Find where the given text appears and provide that cell's center as (x, y) coordinate. 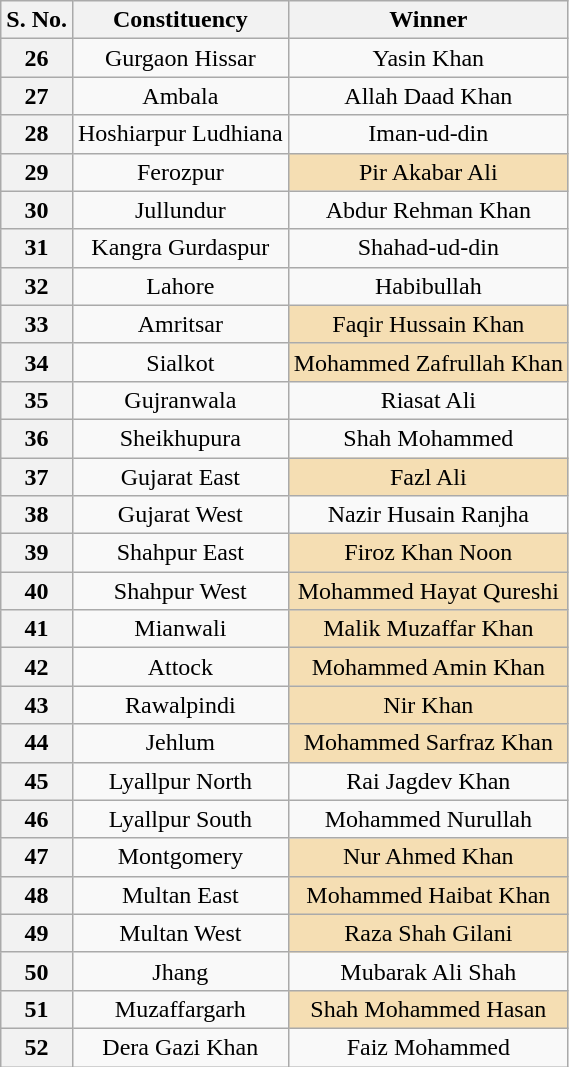
Multan West (180, 933)
Gujranwala (180, 400)
Mohammed Amin Khan (428, 667)
29 (37, 172)
41 (37, 629)
Pir Akabar Ali (428, 172)
Sialkot (180, 362)
Nazir Husain Ranjha (428, 515)
42 (37, 667)
Constituency (180, 20)
Raza Shah Gilani (428, 933)
Rai Jagdev Khan (428, 781)
Multan East (180, 895)
Faqir Hussain Khan (428, 324)
52 (37, 1047)
Jehlum (180, 743)
44 (37, 743)
37 (37, 477)
Winner (428, 20)
45 (37, 781)
40 (37, 591)
Mohammed Nurullah (428, 819)
51 (37, 1009)
Yasin Khan (428, 58)
Gujarat East (180, 477)
35 (37, 400)
Jhang (180, 971)
Gujarat West (180, 515)
Shah Mohammed (428, 438)
Iman-ud-din (428, 134)
S. No. (37, 20)
47 (37, 857)
Rawalpindi (180, 705)
Lyallpur North (180, 781)
Nur Ahmed Khan (428, 857)
Ambala (180, 96)
50 (37, 971)
Riasat Ali (428, 400)
Nir Khan (428, 705)
Mohammed Hayat Qureshi (428, 591)
Dera Gazi Khan (180, 1047)
Mohammed Haibat Khan (428, 895)
Faiz Mohammed (428, 1047)
48 (37, 895)
Mohammed Zafrullah Khan (428, 362)
Amritsar (180, 324)
Fazl Ali (428, 477)
46 (37, 819)
27 (37, 96)
Hoshiarpur Ludhiana (180, 134)
Sheikhupura (180, 438)
Shahpur West (180, 591)
Ferozpur (180, 172)
Lahore (180, 286)
Shahad-ud-din (428, 248)
Montgomery (180, 857)
Muzaffargarh (180, 1009)
Firoz Khan Noon (428, 553)
Gurgaon Hissar (180, 58)
Mohammed Sarfraz Khan (428, 743)
38 (37, 515)
Allah Daad Khan (428, 96)
Jullundur (180, 210)
Kangra Gurdaspur (180, 248)
Shahpur East (180, 553)
Shah Mohammed Hasan (428, 1009)
Lyallpur South (180, 819)
43 (37, 705)
Mianwali (180, 629)
49 (37, 933)
32 (37, 286)
30 (37, 210)
36 (37, 438)
39 (37, 553)
Mubarak Ali Shah (428, 971)
28 (37, 134)
Abdur Rehman Khan (428, 210)
26 (37, 58)
33 (37, 324)
31 (37, 248)
Malik Muzaffar Khan (428, 629)
Attock (180, 667)
34 (37, 362)
Habibullah (428, 286)
